For the text-containing cell, return its midpoint in (X, Y) coordinate format. 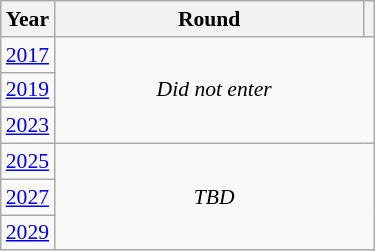
2029 (28, 233)
Did not enter (214, 90)
Round (209, 19)
2019 (28, 90)
2023 (28, 126)
2027 (28, 197)
2017 (28, 55)
2025 (28, 162)
TBD (214, 198)
Year (28, 19)
